Search for the cell housing the specified text and yield its [x, y] center coordinate. 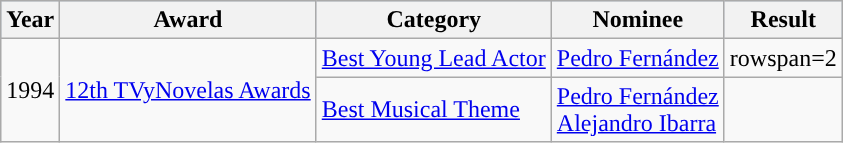
Best Musical Theme [434, 110]
Year [30, 20]
1994 [30, 90]
Pedro FernándezAlejandro Ibarra [638, 110]
Result [783, 20]
Category [434, 20]
rowspan=2 [783, 58]
Pedro Fernández [638, 58]
Award [188, 20]
12th TVyNovelas Awards [188, 90]
Nominee [638, 20]
Best Young Lead Actor [434, 58]
